Return [X, Y] of the center of cell containing provided text 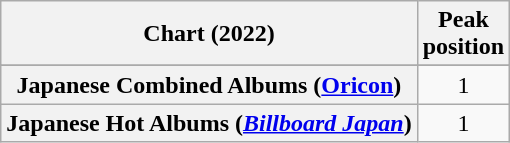
Chart (2022) [209, 34]
Japanese Combined Albums (Oricon) [209, 85]
Peakposition [463, 34]
Japanese Hot Albums (Billboard Japan) [209, 123]
